Return the (X, Y) coordinate for the center point of the cell that contains the specified text.  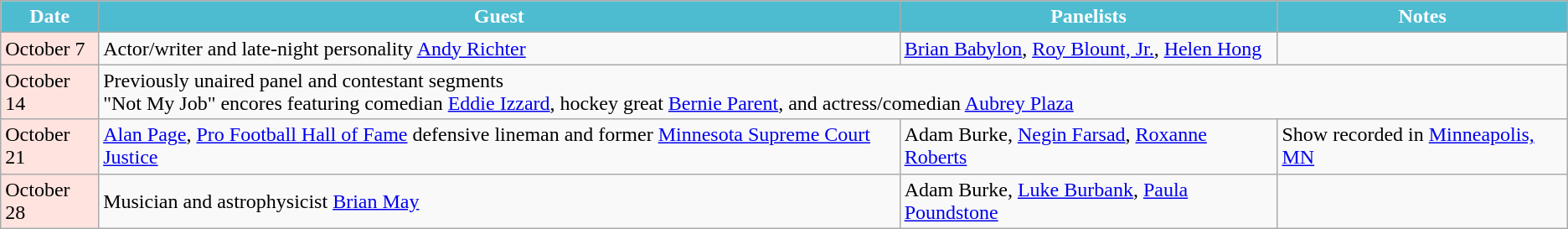
Alan Page, Pro Football Hall of Fame defensive lineman and former Minnesota Supreme Court Justice (499, 146)
October 7 (50, 49)
Adam Burke, Luke Burbank, Paula Poundstone (1089, 201)
October 28 (50, 201)
October 14 (50, 92)
Actor/writer and late-night personality Andy Richter (499, 49)
Date (50, 17)
Brian Babylon, Roy Blount, Jr., Helen Hong (1089, 49)
Show recorded in Minneapolis, MN (1422, 146)
Musician and astrophysicist Brian May (499, 201)
Adam Burke, Negin Farsad, Roxanne Roberts (1089, 146)
Notes (1422, 17)
Panelists (1089, 17)
October 21 (50, 146)
Guest (499, 17)
